For the text-containing cell, return its midpoint in (x, y) coordinate format. 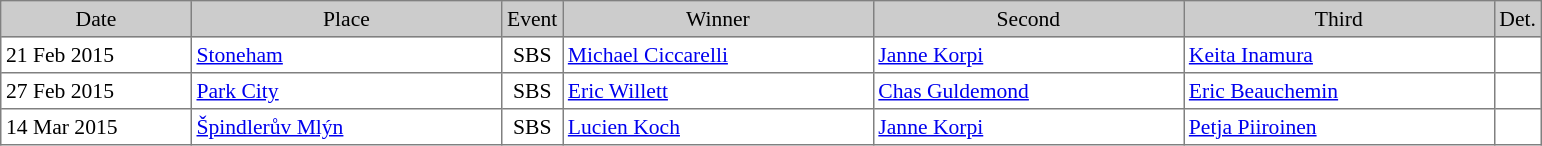
21 Feb 2015 (96, 55)
Keita Inamura (1339, 55)
Eric Willett (718, 91)
Lucien Koch (718, 127)
14 Mar 2015 (96, 127)
Det. (1518, 19)
Park City (346, 91)
Event (532, 19)
Michael Ciccarelli (718, 55)
Chas Guldemond (1028, 91)
Third (1339, 19)
Petja Piiroinen (1339, 127)
Date (96, 19)
Winner (718, 19)
27 Feb 2015 (96, 91)
Place (346, 19)
Stoneham (346, 55)
Špindlerův Mlýn (346, 127)
Eric Beauchemin (1339, 91)
Second (1028, 19)
